Identify which cell holds the provided text, then report its [x, y] central coordinate. 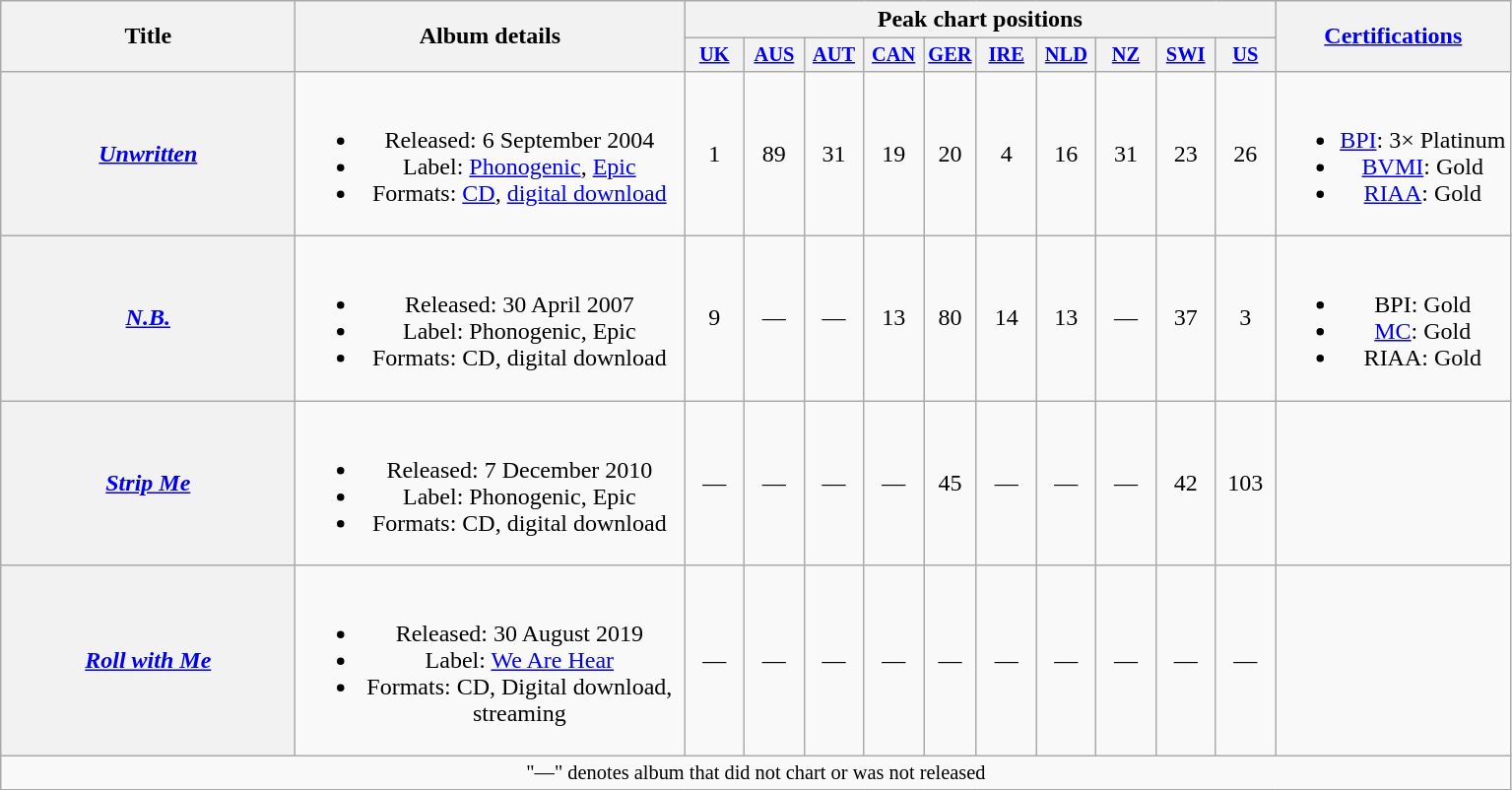
26 [1245, 154]
GER [951, 55]
"—" denotes album that did not chart or was not released [756, 773]
37 [1186, 319]
BPI: 3× PlatinumBVMI: GoldRIAA: Gold [1393, 154]
1 [715, 154]
9 [715, 319]
Released: 7 December 2010Label: Phonogenic, EpicFormats: CD, digital download [491, 483]
45 [951, 483]
42 [1186, 483]
CAN [894, 55]
Roll with Me [148, 661]
UK [715, 55]
AUS [774, 55]
BPI: GoldMC: GoldRIAA: Gold [1393, 319]
Strip Me [148, 483]
US [1245, 55]
N.B. [148, 319]
NZ [1127, 55]
16 [1066, 154]
Released: 30 April 2007Label: Phonogenic, EpicFormats: CD, digital download [491, 319]
NLD [1066, 55]
19 [894, 154]
SWI [1186, 55]
AUT [833, 55]
Certifications [1393, 36]
Peak chart positions [980, 20]
23 [1186, 154]
80 [951, 319]
4 [1007, 154]
Released: 30 August 2019Label: We Are HearFormats: CD, Digital download, streaming [491, 661]
Album details [491, 36]
Title [148, 36]
Released: 6 September 2004Label: Phonogenic, EpicFormats: CD, digital download [491, 154]
20 [951, 154]
89 [774, 154]
IRE [1007, 55]
3 [1245, 319]
14 [1007, 319]
103 [1245, 483]
Unwritten [148, 154]
